Locate the cell with the specified text and output its [X, Y] center coordinate. 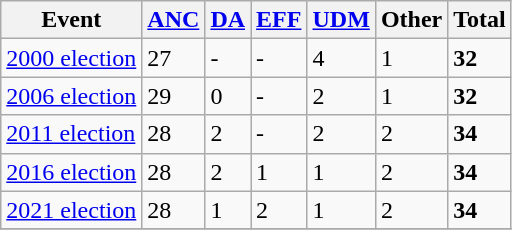
EFF [279, 20]
27 [174, 58]
29 [174, 96]
2000 election [72, 58]
2016 election [72, 172]
Total [480, 20]
4 [341, 58]
2021 election [72, 210]
2006 election [72, 96]
UDM [341, 20]
2011 election [72, 134]
Event [72, 20]
0 [228, 96]
DA [228, 20]
ANC [174, 20]
Other [411, 20]
